From the cell containing the given text, extract its center point as [X, Y] coordinate. 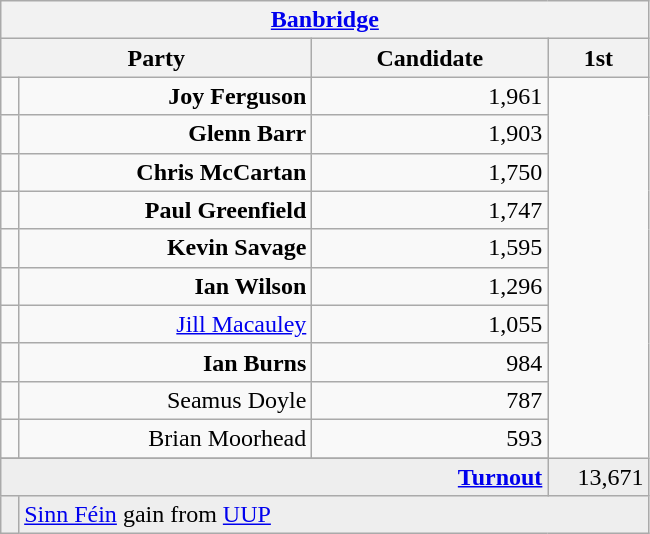
1,961 [430, 96]
13,671 [598, 477]
1,595 [430, 248]
1,750 [430, 172]
1,055 [430, 324]
Jill Macauley [166, 324]
Party [156, 58]
Candidate [430, 58]
Ian Wilson [166, 286]
Paul Greenfield [166, 210]
984 [430, 362]
Glenn Barr [166, 134]
Chris McCartan [166, 172]
Joy Ferguson [166, 96]
1,296 [430, 286]
Kevin Savage [166, 248]
593 [430, 438]
787 [430, 400]
1,903 [430, 134]
Ian Burns [166, 362]
1st [598, 58]
1,747 [430, 210]
Turnout [274, 477]
Banbridge [325, 20]
Brian Moorhead [166, 438]
Sinn Féin gain from UUP [334, 515]
Seamus Doyle [166, 400]
